Return the [X, Y] coordinate for the center point of the cell that contains the specified text.  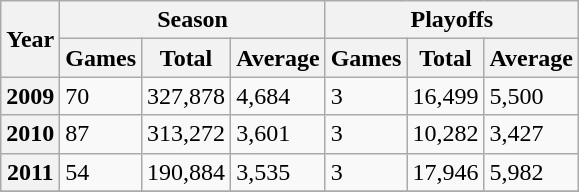
2010 [30, 134]
313,272 [186, 134]
3,427 [532, 134]
Year [30, 39]
2011 [30, 172]
3,535 [278, 172]
327,878 [186, 96]
54 [101, 172]
16,499 [446, 96]
Playoffs [452, 20]
87 [101, 134]
70 [101, 96]
17,946 [446, 172]
5,500 [532, 96]
4,684 [278, 96]
190,884 [186, 172]
5,982 [532, 172]
2009 [30, 96]
3,601 [278, 134]
Season [192, 20]
10,282 [446, 134]
